Determine the [X, Y] coordinate at the center of the cell enclosing the given text.  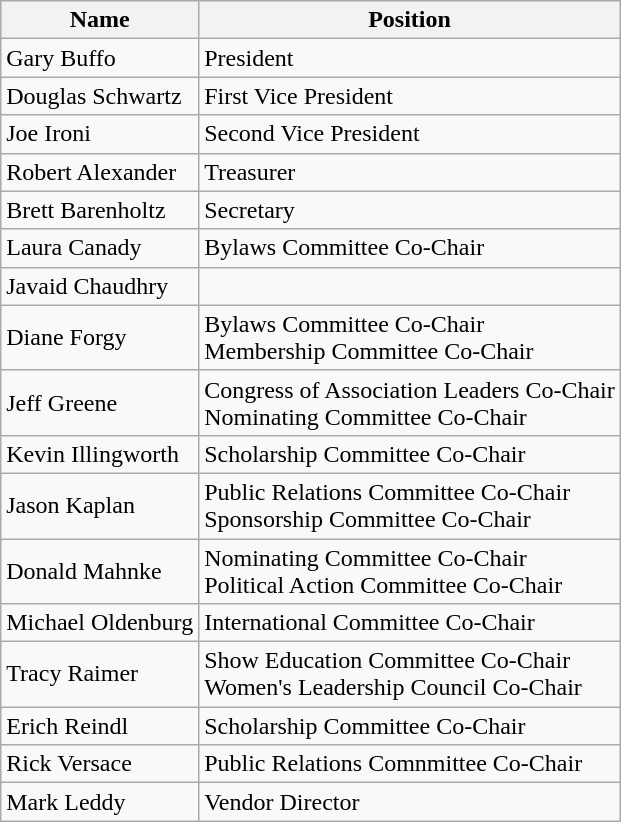
Laura Canady [100, 248]
Gary Buffo [100, 58]
Joe Ironi [100, 134]
Show Education Committee Co-ChairWomen's Leadership Council Co-Chair [410, 674]
First Vice President [410, 96]
Mark Leddy [100, 802]
Nominating Committee Co-ChairPolitical Action Committee Co-Chair [410, 570]
Vendor Director [410, 802]
Diane Forgy [100, 338]
President [410, 58]
Name [100, 20]
Douglas Schwartz [100, 96]
Javaid Chaudhry [100, 286]
Brett Barenholtz [100, 210]
Position [410, 20]
Jason Kaplan [100, 506]
Bylaws Committee Co-ChairMembership Committee Co-Chair [410, 338]
Tracy Raimer [100, 674]
Second Vice President [410, 134]
Public Relations Committee Co-ChairSponsorship Committee Co-Chair [410, 506]
Michael Oldenburg [100, 623]
Kevin Illingworth [100, 454]
Public Relations Comnmittee Co-Chair [410, 764]
Robert Alexander [100, 172]
Treasurer [410, 172]
International Committee Co-Chair [410, 623]
Bylaws Committee Co-Chair [410, 248]
Rick Versace [100, 764]
Erich Reindl [100, 726]
Congress of Association Leaders Co-ChairNominating Committee Co-Chair [410, 402]
Donald Mahnke [100, 570]
Jeff Greene [100, 402]
Secretary [410, 210]
